Provide the [X, Y] coordinate of the cell's center where the given text is located.  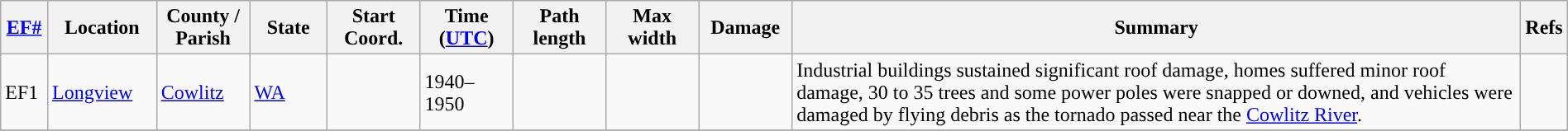
County / Parish [203, 28]
Cowlitz [203, 92]
State [289, 28]
Path length [559, 28]
Start Coord. [374, 28]
Max width [653, 28]
Longview [102, 92]
EF# [25, 28]
1940–1950 [466, 92]
Location [102, 28]
WA [289, 92]
Damage [746, 28]
Time (UTC) [466, 28]
EF1 [25, 92]
Summary [1156, 28]
Refs [1545, 28]
